Capture the cell that displays the provided text and extract its (x, y) central coordinate. 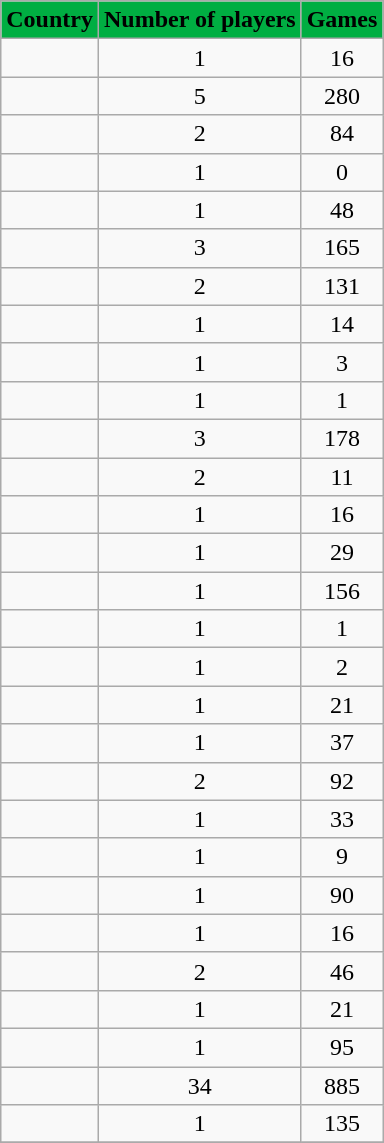
34 (200, 1085)
885 (342, 1085)
135 (342, 1124)
Games (342, 20)
11 (342, 477)
33 (342, 819)
Country (50, 20)
95 (342, 1047)
9 (342, 857)
29 (342, 553)
37 (342, 743)
14 (342, 324)
131 (342, 286)
280 (342, 96)
0 (342, 172)
165 (342, 248)
48 (342, 210)
5 (200, 96)
84 (342, 134)
92 (342, 781)
Number of players (200, 20)
156 (342, 591)
46 (342, 971)
90 (342, 895)
178 (342, 438)
